Scan for the cell matching the given text and deliver its [x, y] coordinate at center. 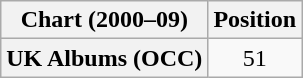
Chart (2000–09) [104, 20]
UK Albums (OCC) [104, 58]
51 [255, 58]
Position [255, 20]
